Pinpoint the cell where the given text exists, returning its (X, Y) midpoint coordinate. 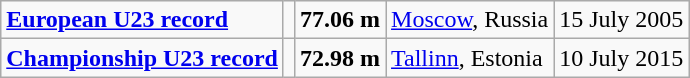
15 July 2005 (622, 20)
Championship U23 record (142, 58)
10 July 2015 (622, 58)
Tallinn, Estonia (470, 58)
72.98 m (340, 58)
77.06 m (340, 20)
European U23 record (142, 20)
Moscow, Russia (470, 20)
